Return [X, Y] of the center of cell containing provided text 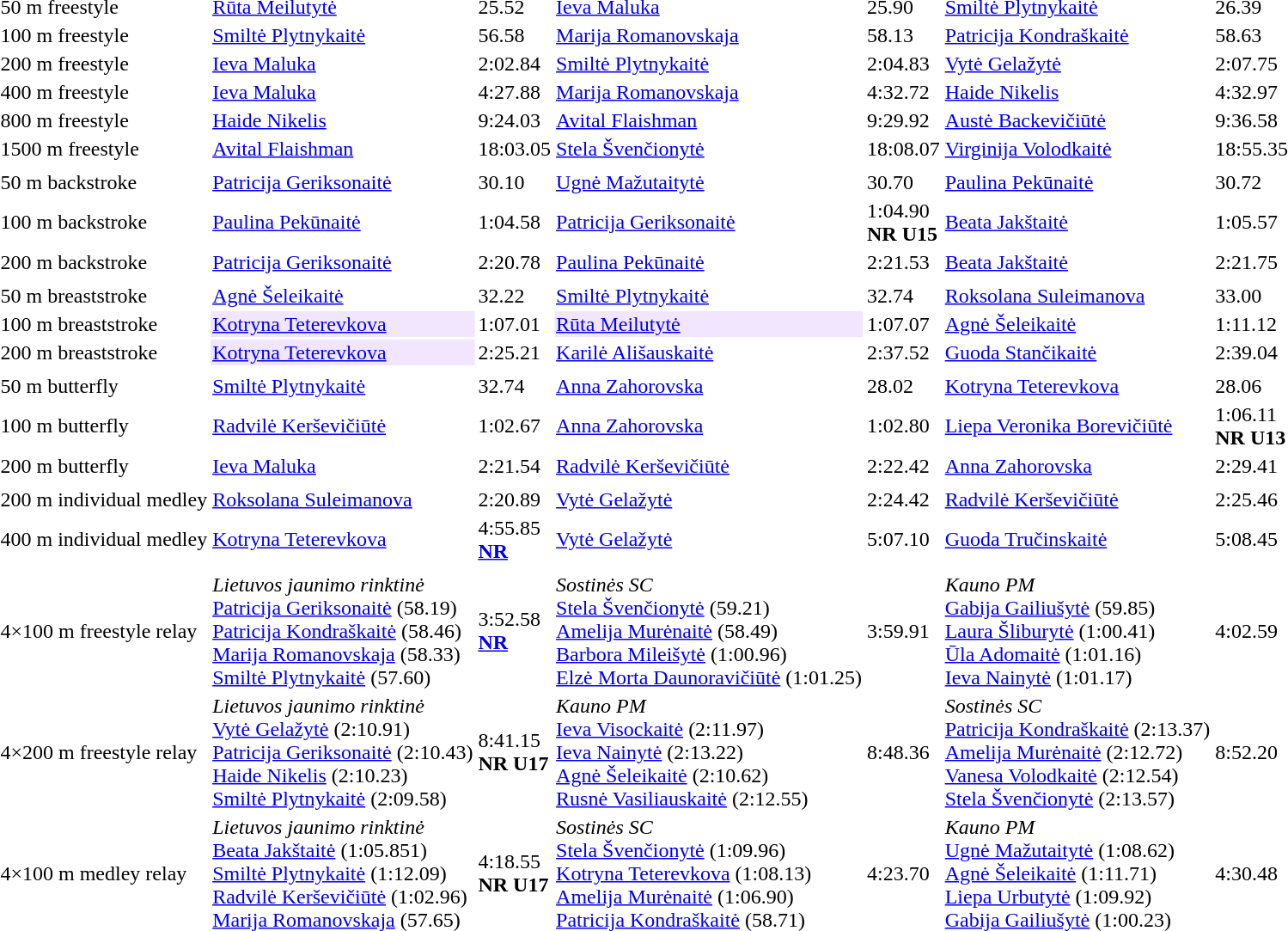
2:25.21 [515, 352]
Lietuvos jaunimo rinktinėVytė Gelažytė (2:10.91)Patricija Geriksonaitė (2:10.43)Haide Nikelis (2:10.23)Smiltė Plytnykaitė (2:09.58) [343, 752]
2:24.42 [903, 499]
Sostinės SCPatricija Kondraškaitė (2:13.37)Amelija Murėnaitė (2:12.72)Vanesa Volodkaitė (2:12.54)Stela Švenčionytė (2:13.57) [1077, 752]
58.13 [903, 35]
1:04.90 NR U15 [903, 222]
18:08.07 [903, 149]
1:07.07 [903, 324]
Kauno PMIeva Visockaitė (2:11.97)Ieva Nainytė (2:13.22)Agnė Šeleikaitė (2:10.62)Rusnė Vasiliauskaitė (2:12.55) [710, 752]
Patricija Kondraškaitė [1077, 35]
Kauno PMGabija Gailiušytė (59.85)Laura Šliburytė (1:00.41)Ūla Adomaitė (1:01.16)Ieva Nainytė (1:01.17) [1077, 631]
8:48.36 [903, 752]
1:04.58 [515, 222]
2:04.83 [903, 64]
1:07.01 [515, 324]
2:22.42 [903, 466]
Liepa Veronika Borevičiūtė [1077, 426]
2:20.89 [515, 499]
9:29.92 [903, 120]
2:02.84 [515, 64]
Stela Švenčionytė [710, 149]
Guoda Stančikaitė [1077, 352]
30.10 [515, 182]
3:59.91 [903, 631]
2:21.53 [903, 262]
32.22 [515, 296]
30.70 [903, 182]
Lietuvos jaunimo rinktinėPatricija Geriksonaitė (58.19)Patricija Kondraškaitė (58.46)Marija Romanovskaja (58.33)Smiltė Plytnykaitė (57.60) [343, 631]
9:24.03 [515, 120]
8:41.15NR U17 [515, 752]
Austė Backevičiūtė [1077, 120]
Rūta Meilutytė [710, 324]
Guoda Tručinskaitė [1077, 540]
Karilė Ališauskaitė [710, 352]
4:27.88 [515, 92]
2:37.52 [903, 352]
1:02.67 [515, 426]
4:32.72 [903, 92]
4:55.85NR [515, 540]
28.02 [903, 386]
Ugnė Mažutaitytė [710, 182]
Virginija Volodkaitė [1077, 149]
18:03.05 [515, 149]
Sostinės SCStela Švenčionytė (59.21)Amelija Murėnaitė (58.49)Barbora Mileišytė (1:00.96)Elzė Morta Daunoravičiūtė (1:01.25) [710, 631]
5:07.10 [903, 540]
56.58 [515, 35]
1:02.80 [903, 426]
3:52.58NR [515, 631]
2:21.54 [515, 466]
2:20.78 [515, 262]
